Return (X, Y) of the center of cell containing provided text 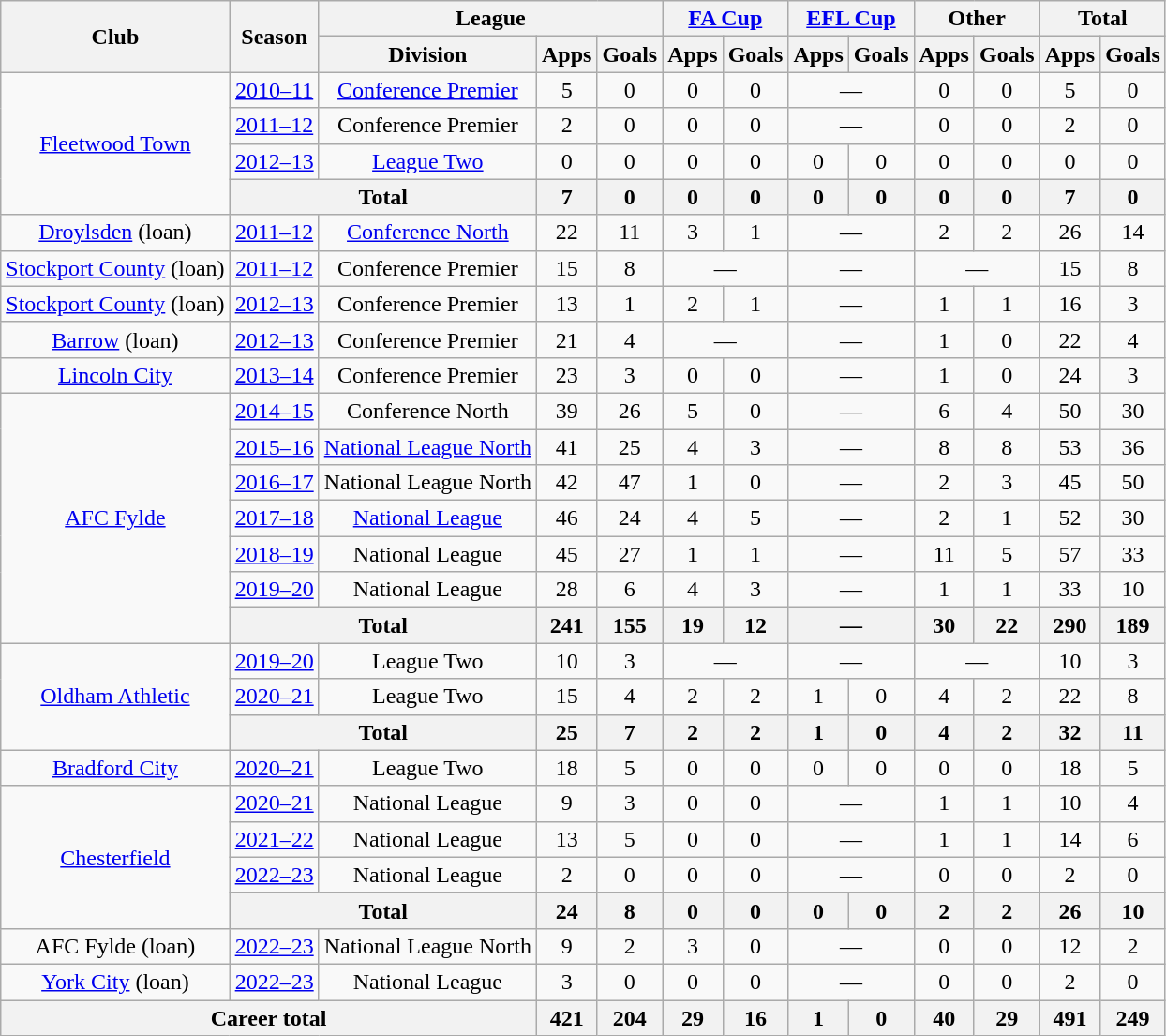
2010–11 (274, 90)
32 (1069, 732)
2016–17 (274, 483)
Division (427, 54)
Oldham Athletic (115, 697)
League (490, 19)
Career total (269, 1017)
41 (567, 447)
EFL Cup (851, 19)
2015–16 (274, 447)
Droylsden (loan) (115, 233)
21 (567, 339)
York City (loan) (115, 982)
189 (1133, 625)
Club (115, 37)
FA Cup (725, 19)
39 (567, 411)
2017–18 (274, 518)
AFC Fylde (loan) (115, 946)
Barrow (loan) (115, 339)
290 (1069, 625)
53 (1069, 447)
Chesterfield (115, 857)
249 (1133, 1017)
421 (567, 1017)
27 (630, 554)
2021–22 (274, 839)
42 (567, 483)
241 (567, 625)
57 (1069, 554)
19 (693, 625)
Lincoln City (115, 375)
204 (630, 1017)
2014–15 (274, 411)
2018–19 (274, 554)
52 (1069, 518)
491 (1069, 1017)
46 (567, 518)
Season (274, 37)
40 (944, 1017)
23 (567, 375)
Fleetwood Town (115, 143)
155 (630, 625)
47 (630, 483)
28 (567, 590)
36 (1133, 447)
Other (977, 19)
Bradford City (115, 768)
2013–14 (274, 375)
AFC Fylde (115, 518)
